Determine the [X, Y] coordinate at the center of the cell enclosing the given text.  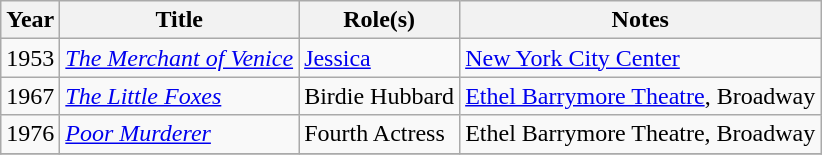
1967 [30, 96]
Role(s) [380, 20]
Year [30, 20]
Notes [640, 20]
The Merchant of Venice [180, 58]
Title [180, 20]
New York City Center [640, 58]
The Little Foxes [180, 96]
Birdie Hubbard [380, 96]
1953 [30, 58]
Jessica [380, 58]
Fourth Actress [380, 134]
Poor Murderer [180, 134]
1976 [30, 134]
